Output the (X, Y) coordinate of the center of the cell containing the given text.  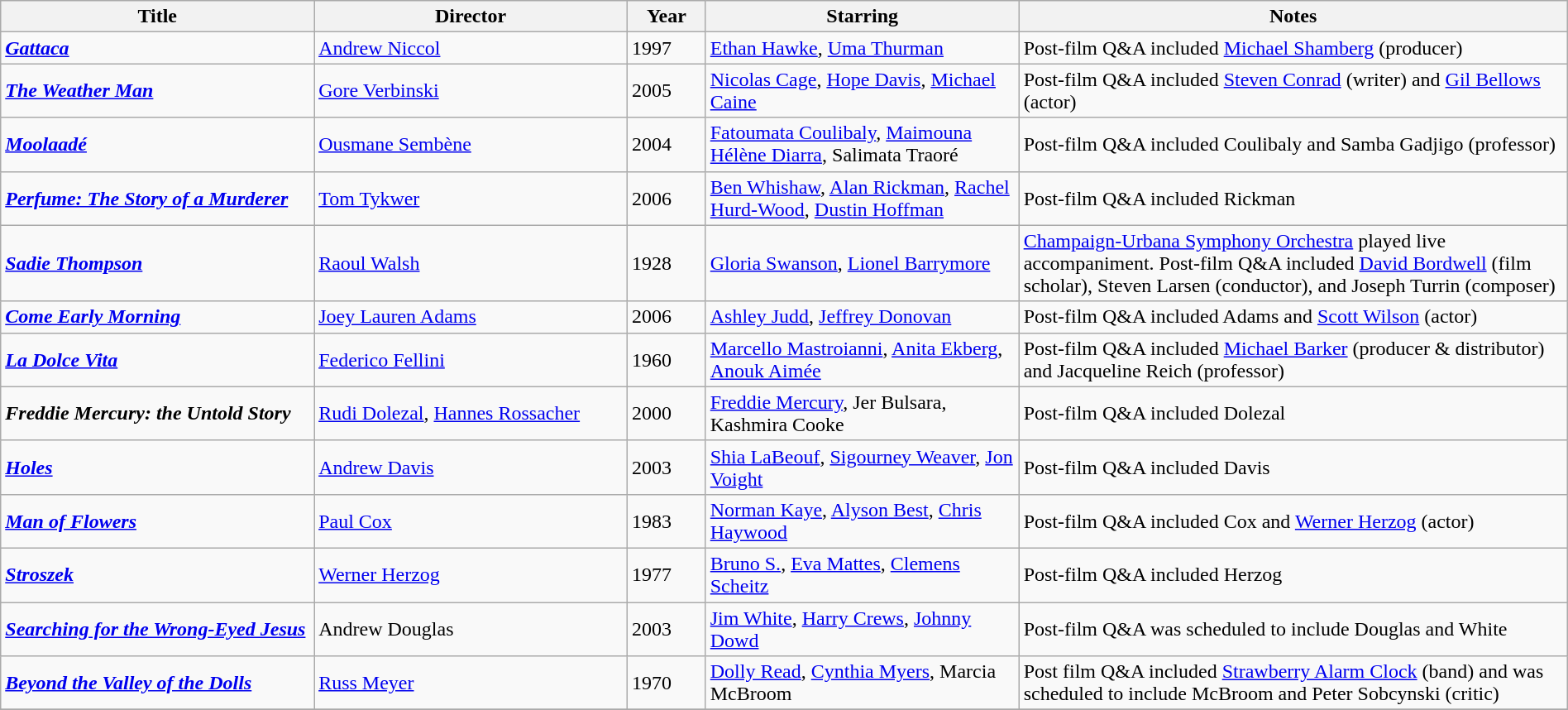
Post film Q&A included Strawberry Alarm Clock (band) and was scheduled to include McBroom and Peter Sobcynski (critic) (1293, 684)
Post-film Q&A included Coulibaly and Samba Gadjigo (professor) (1293, 144)
Post-film Q&A included Cox and Werner Herzog (actor) (1293, 521)
Marcello Mastroianni, Anita Ekberg, Anouk Aimée (862, 359)
Fatoumata Coulibaly, Maimouna Hélène Diarra, Salimata Traoré (862, 144)
Rudi Dolezal, Hannes Rossacher (471, 414)
1928 (667, 263)
Andrew Douglas (471, 629)
Norman Kaye, Alyson Best, Chris Haywood (862, 521)
Man of Flowers (157, 521)
1997 (667, 48)
Holes (157, 467)
Raoul Walsh (471, 263)
Ousmane Sembène (471, 144)
Post-film Q&A included Rickman (1293, 199)
Russ Meyer (471, 684)
1960 (667, 359)
Year (667, 17)
Ethan Hawke, Uma Thurman (862, 48)
Starring (862, 17)
Post-film Q&A included Herzog (1293, 574)
Moolaadé (157, 144)
Come Early Morning (157, 317)
Ashley Judd, Jeffrey Donovan (862, 317)
Bruno S., Eva Mattes, Clemens Scheitz (862, 574)
2005 (667, 91)
Joey Lauren Adams (471, 317)
Jim White, Harry Crews, Johnny Dowd (862, 629)
Shia LaBeouf, Sigourney Weaver, Jon Voight (862, 467)
Paul Cox (471, 521)
Freddie Mercury, Jer Bulsara, Kashmira Cooke (862, 414)
Post-film Q&A was scheduled to include Douglas and White (1293, 629)
Searching for the Wrong-Eyed Jesus (157, 629)
Ben Whishaw, Alan Rickman, Rachel Hurd-Wood, Dustin Hoffman (862, 199)
Post-film Q&A included Michael Shamberg (producer) (1293, 48)
Gloria Swanson, Lionel Barrymore (862, 263)
The Weather Man (157, 91)
Post-film Q&A included Davis (1293, 467)
Gore Verbinski (471, 91)
Andrew Davis (471, 467)
Tom Tykwer (471, 199)
Title (157, 17)
Post-film Q&A included Steven Conrad (writer) and Gil Bellows (actor) (1293, 91)
2000 (667, 414)
La Dolce Vita (157, 359)
Federico Fellini (471, 359)
Werner Herzog (471, 574)
Beyond the Valley of the Dolls (157, 684)
Dolly Read, Cynthia Myers, Marcia McBroom (862, 684)
Stroszek (157, 574)
Gattaca (157, 48)
1977 (667, 574)
Sadie Thompson (157, 263)
Post-film Q&A included Adams and Scott Wilson (actor) (1293, 317)
1970 (667, 684)
Notes (1293, 17)
Post-film Q&A included Dolezal (1293, 414)
Perfume: The Story of a Murderer (157, 199)
Director (471, 17)
2004 (667, 144)
Post-film Q&A included Michael Barker (producer & distributor) and Jacqueline Reich (professor) (1293, 359)
Nicolas Cage, Hope Davis, Michael Caine (862, 91)
Freddie Mercury: the Untold Story (157, 414)
1983 (667, 521)
Andrew Niccol (471, 48)
